Determine the [x, y] coordinate at the center of the cell enclosing the given text.  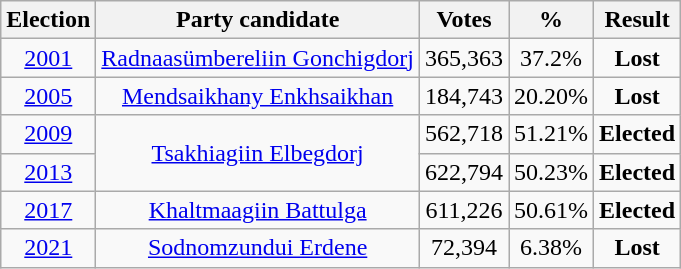
365,363 [464, 58]
2013 [48, 172]
Khaltmaagiin Battulga [258, 210]
Tsakhiagiin Elbegdorj [258, 153]
Mendsaikhany Enkhsaikhan [258, 96]
611,226 [464, 210]
622,794 [464, 172]
Votes [464, 20]
72,394 [464, 248]
6.38% [552, 248]
50.61% [552, 210]
2021 [48, 248]
184,743 [464, 96]
Sodnomzundui Erdene [258, 248]
20.20% [552, 96]
2005 [48, 96]
2017 [48, 210]
562,718 [464, 134]
2001 [48, 58]
% [552, 20]
2009 [48, 134]
Result [638, 20]
51.21% [552, 134]
Radnaasümbereliin Gonchigdorj [258, 58]
50.23% [552, 172]
Election [48, 20]
Party candidate [258, 20]
37.2% [552, 58]
